Search for the cell housing the specified text and yield its [x, y] center coordinate. 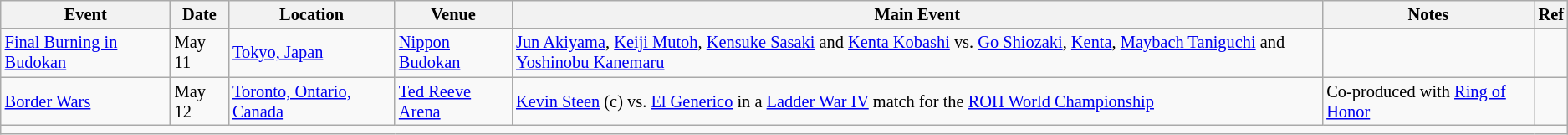
May 11 [199, 53]
Notes [1428, 14]
Location [311, 14]
Ref [1551, 14]
Event [85, 14]
Final Burning in Budokan [85, 53]
Kevin Steen (c) vs. El Generico in a Ladder War IV match for the ROH World Championship [917, 101]
Date [199, 14]
Jun Akiyama, Keiji Mutoh, Kensuke Sasaki and Kenta Kobashi vs. Go Shiozaki, Kenta, Maybach Taniguchi and Yoshinobu Kanemaru [917, 53]
Border Wars [85, 101]
Co-produced with Ring of Honor [1428, 101]
Nippon Budokan [453, 53]
Toronto, Ontario, Canada [311, 101]
Venue [453, 14]
May 12 [199, 101]
Main Event [917, 14]
Tokyo, Japan [311, 53]
Ted Reeve Arena [453, 101]
